Detect which cell encompasses the target text, then output its (X, Y) center coordinate. 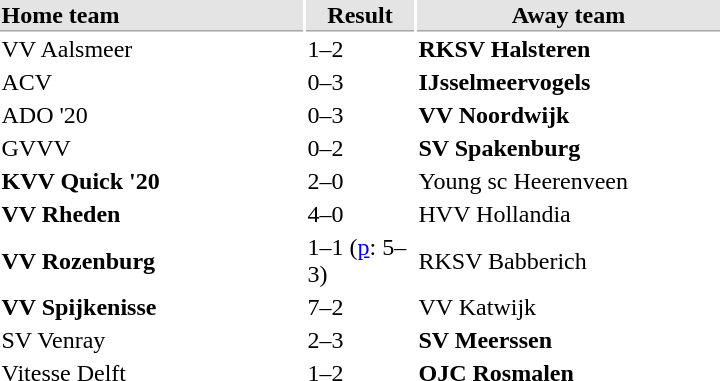
1–1 (p: 5–3) (360, 260)
VV Aalsmeer (152, 49)
VV Rozenburg (152, 260)
VV Noordwijk (568, 115)
RKSV Babberich (568, 260)
1–2 (360, 49)
2–0 (360, 181)
Result (360, 16)
4–0 (360, 215)
RKSV Halsteren (568, 49)
Home team (152, 16)
Young sc Heerenveen (568, 181)
7–2 (360, 307)
VV Spijkenisse (152, 307)
SV Meerssen (568, 341)
KVV Quick '20 (152, 181)
0–2 (360, 149)
2–3 (360, 341)
IJsselmeervogels (568, 83)
VV Katwijk (568, 307)
ADO '20 (152, 115)
HVV Hollandia (568, 215)
Away team (568, 16)
GVVV (152, 149)
ACV (152, 83)
SV Venray (152, 341)
SV Spakenburg (568, 149)
VV Rheden (152, 215)
